Capture the cell that displays the provided text and extract its [x, y] central coordinate. 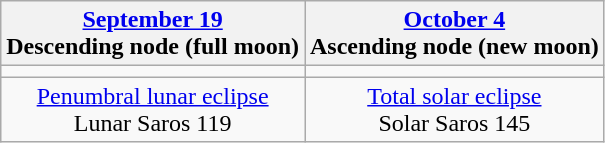
October 4Ascending node (new moon) [454, 34]
Penumbral lunar eclipseLunar Saros 119 [153, 110]
September 19Descending node (full moon) [153, 34]
Total solar eclipseSolar Saros 145 [454, 110]
